From the cell containing the given text, extract its center point as [X, Y] coordinate. 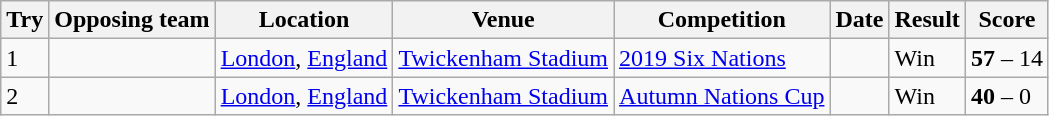
Opposing team [132, 20]
1 [25, 58]
2019 Six Nations [722, 58]
57 – 14 [1006, 58]
Competition [722, 20]
Try [25, 20]
2 [25, 96]
Score [1006, 20]
Result [927, 20]
Location [304, 20]
Venue [504, 20]
Date [860, 20]
40 – 0 [1006, 96]
Autumn Nations Cup [722, 96]
